Output the (x, y) coordinate of the center of the cell containing the given text.  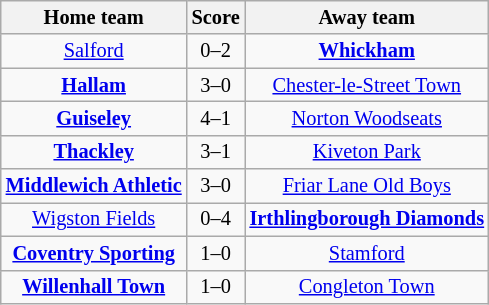
Whickham (367, 51)
Wigston Fields (94, 219)
Salford (94, 51)
Middlewich Athletic (94, 186)
Kiveton Park (367, 152)
Home team (94, 17)
Congleton Town (367, 287)
0–2 (216, 51)
Norton Woodseats (367, 118)
Hallam (94, 85)
3–1 (216, 152)
Chester-le-Street Town (367, 85)
0–4 (216, 219)
4–1 (216, 118)
Coventry Sporting (94, 253)
Score (216, 17)
Irthlingborough Diamonds (367, 219)
Stamford (367, 253)
Away team (367, 17)
Willenhall Town (94, 287)
Friar Lane Old Boys (367, 186)
Thackley (94, 152)
Guiseley (94, 118)
